Search for the cell housing the specified text and yield its (x, y) center coordinate. 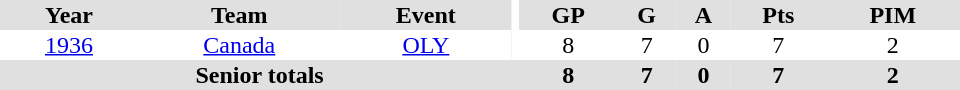
Event (426, 15)
Team (240, 15)
OLY (426, 45)
PIM (893, 15)
A (704, 15)
Senior totals (260, 75)
Pts (778, 15)
Canada (240, 45)
1936 (69, 45)
Year (69, 15)
GP (568, 15)
G (646, 15)
